Pinpoint the cell where the given text exists, returning its (X, Y) midpoint coordinate. 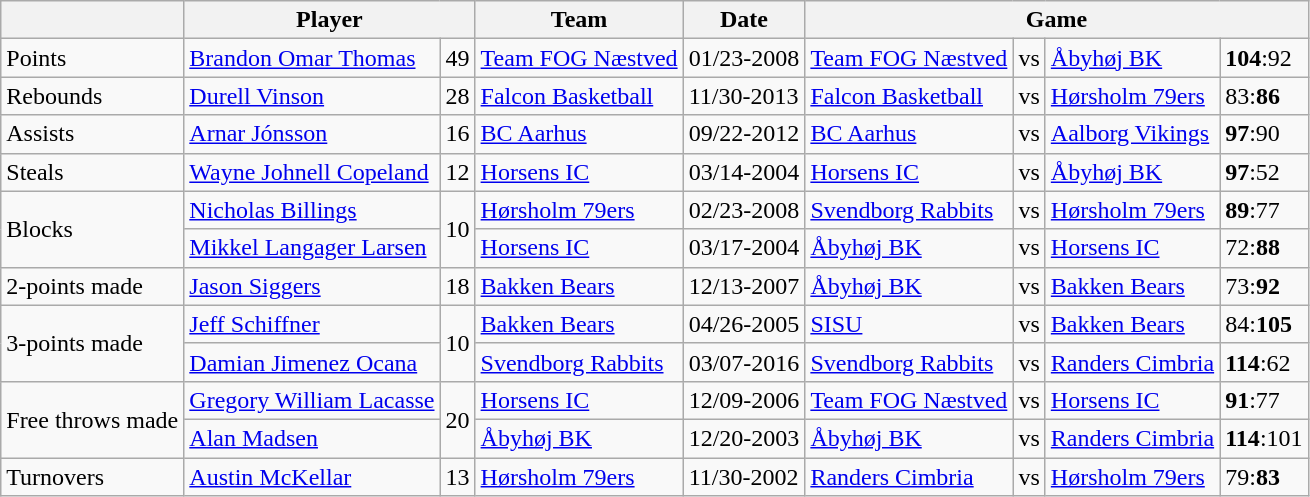
Free throws made (92, 419)
Alan Madsen (312, 438)
Player (330, 20)
03/07-2016 (744, 362)
114:101 (1264, 438)
13 (458, 477)
Nicholas Billings (312, 210)
11/30-2002 (744, 477)
84:105 (1264, 324)
Assists (92, 134)
49 (458, 58)
12 (458, 172)
Jeff Schiffner (312, 324)
Points (92, 58)
Durell Vinson (312, 96)
Austin McKellar (312, 477)
Rebounds (92, 96)
114:62 (1264, 362)
Brandon Omar Thomas (312, 58)
Blocks (92, 229)
Gregory William Lacasse (312, 400)
Turnovers (92, 477)
2-points made (92, 286)
12/13-2007 (744, 286)
97:52 (1264, 172)
Steals (92, 172)
12/09-2006 (744, 400)
Jason Siggers (312, 286)
Damian Jimenez Ocana (312, 362)
20 (458, 419)
83:86 (1264, 96)
Aalborg Vikings (1132, 134)
97:90 (1264, 134)
89:77 (1264, 210)
01/23-2008 (744, 58)
09/22-2012 (744, 134)
02/23-2008 (744, 210)
03/14-2004 (744, 172)
16 (458, 134)
Wayne Johnell Copeland (312, 172)
SISU (909, 324)
03/17-2004 (744, 248)
79:83 (1264, 477)
104:92 (1264, 58)
73:92 (1264, 286)
3-points made (92, 343)
Game (1056, 20)
18 (458, 286)
04/26-2005 (744, 324)
12/20-2003 (744, 438)
72:88 (1264, 248)
Arnar Jónsson (312, 134)
Team (579, 20)
91:77 (1264, 400)
28 (458, 96)
Date (744, 20)
Mikkel Langager Larsen (312, 248)
11/30-2013 (744, 96)
